Pinpoint the cell where the given text exists, returning its [x, y] midpoint coordinate. 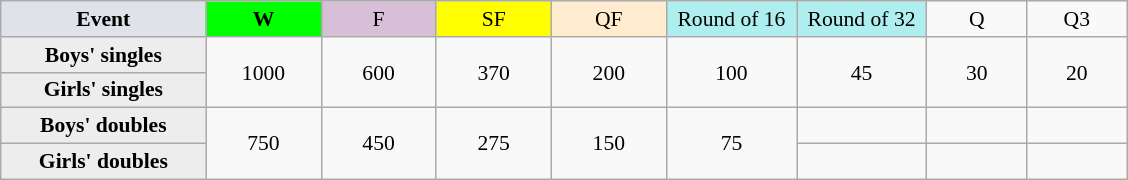
Event [104, 19]
275 [494, 144]
100 [731, 72]
750 [264, 144]
SF [494, 19]
45 [861, 72]
Boys' singles [104, 55]
1000 [264, 72]
W [264, 19]
600 [378, 72]
450 [378, 144]
150 [608, 144]
Round of 16 [731, 19]
QF [608, 19]
200 [608, 72]
Girls' singles [104, 90]
Boys' doubles [104, 126]
Girls' doubles [104, 162]
Q [977, 19]
20 [1077, 72]
Q3 [1077, 19]
Round of 32 [861, 19]
75 [731, 144]
30 [977, 72]
370 [494, 72]
F [378, 19]
